Locate the cell with the specified text and output its (x, y) center coordinate. 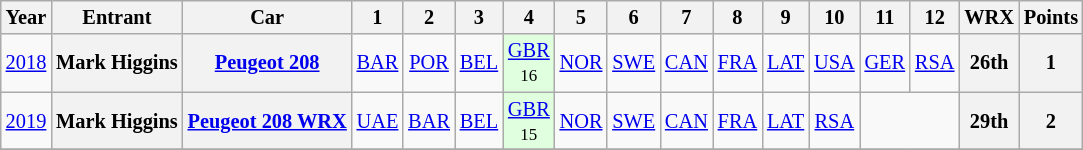
POR (429, 63)
29th (989, 121)
5 (582, 17)
10 (834, 17)
8 (738, 17)
Year (26, 17)
WRX (989, 17)
GER (885, 63)
USA (834, 63)
Peugeot 208 (268, 63)
26th (989, 63)
3 (479, 17)
4 (529, 17)
Car (268, 17)
2019 (26, 121)
Entrant (116, 17)
6 (634, 17)
7 (686, 17)
Peugeot 208 WRX (268, 121)
Points (1051, 17)
9 (786, 17)
2018 (26, 63)
GBR16 (529, 63)
11 (885, 17)
UAE (378, 121)
12 (934, 17)
GBR15 (529, 121)
